Find where the given text appears and provide that cell's center as (x, y) coordinate. 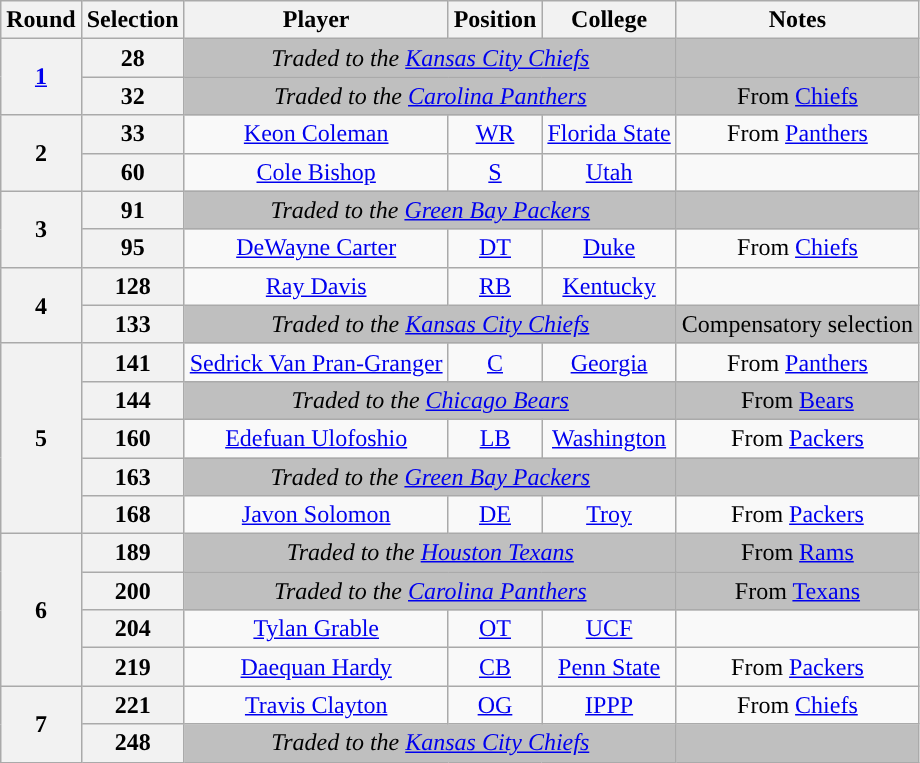
168 (132, 515)
Daequan Hardy (316, 667)
Round (41, 20)
221 (132, 705)
From Texans (797, 591)
4 (41, 305)
Penn State (609, 667)
DeWayne Carter (316, 248)
189 (132, 553)
144 (132, 400)
CB (495, 667)
C (495, 362)
Kentucky (609, 286)
Edefuan Ulofoshio (316, 438)
IPPP (609, 705)
95 (132, 248)
28 (132, 58)
S (495, 172)
163 (132, 477)
141 (132, 362)
DT (495, 248)
From Rams (797, 553)
Travis Clayton (316, 705)
DE (495, 515)
3 (41, 229)
Selection (132, 20)
Notes (797, 20)
128 (132, 286)
UCF (609, 629)
Javon Solomon (316, 515)
Troy (609, 515)
RB (495, 286)
1 (41, 77)
Sedrick Van Pran-Granger (316, 362)
Ray Davis (316, 286)
33 (132, 134)
OG (495, 705)
WR (495, 134)
OT (495, 629)
133 (132, 324)
Cole Bishop (316, 172)
91 (132, 210)
College (609, 20)
Traded to the Chicago Bears (430, 400)
160 (132, 438)
Keon Coleman (316, 134)
7 (41, 724)
204 (132, 629)
LB (495, 438)
248 (132, 743)
Florida State (609, 134)
219 (132, 667)
Traded to the Houston Texans (430, 553)
Position (495, 20)
Player (316, 20)
Duke (609, 248)
2 (41, 153)
Compensatory selection (797, 324)
Utah (609, 172)
6 (41, 610)
Georgia (609, 362)
From Bears (797, 400)
Washington (609, 438)
200 (132, 591)
60 (132, 172)
Tylan Grable (316, 629)
5 (41, 438)
32 (132, 96)
